For the text-containing cell, return its midpoint in [X, Y] coordinate format. 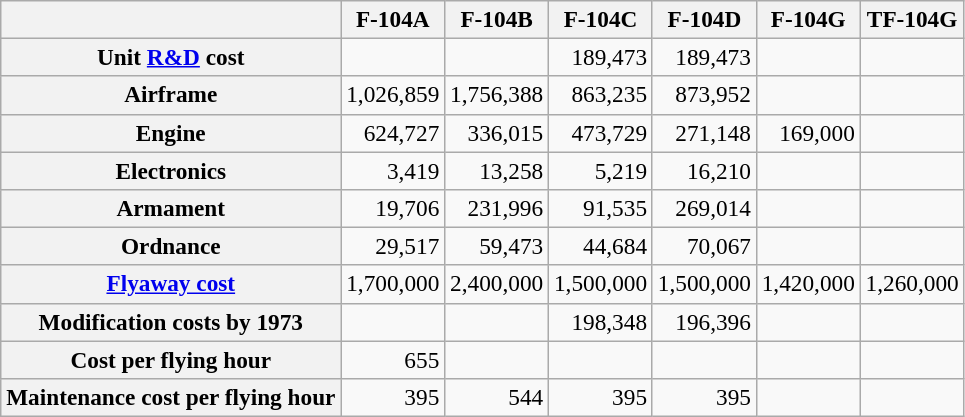
70,067 [704, 246]
59,473 [497, 246]
19,706 [393, 208]
44,684 [601, 246]
13,258 [497, 170]
F-104G [808, 19]
544 [497, 397]
473,729 [601, 133]
Electronics [171, 170]
Maintenance cost per flying hour [171, 397]
271,148 [704, 133]
1,700,000 [393, 284]
1,260,000 [912, 284]
1,026,859 [393, 95]
873,952 [704, 95]
F-104A [393, 19]
Airframe [171, 95]
Modification costs by 1973 [171, 322]
Flyaway cost [171, 284]
198,348 [601, 322]
624,727 [393, 133]
269,014 [704, 208]
Armament [171, 208]
655 [393, 359]
Cost per flying hour [171, 359]
Ordnance [171, 246]
231,996 [497, 208]
1,420,000 [808, 284]
169,000 [808, 133]
Engine [171, 133]
TF-104G [912, 19]
1,756,388 [497, 95]
Unit R&D cost [171, 57]
863,235 [601, 95]
16,210 [704, 170]
196,396 [704, 322]
29,517 [393, 246]
2,400,000 [497, 284]
336,015 [497, 133]
5,219 [601, 170]
3,419 [393, 170]
F-104D [704, 19]
F-104B [497, 19]
F-104C [601, 19]
91,535 [601, 208]
